Locate the cell with the specified text and output its (x, y) center coordinate. 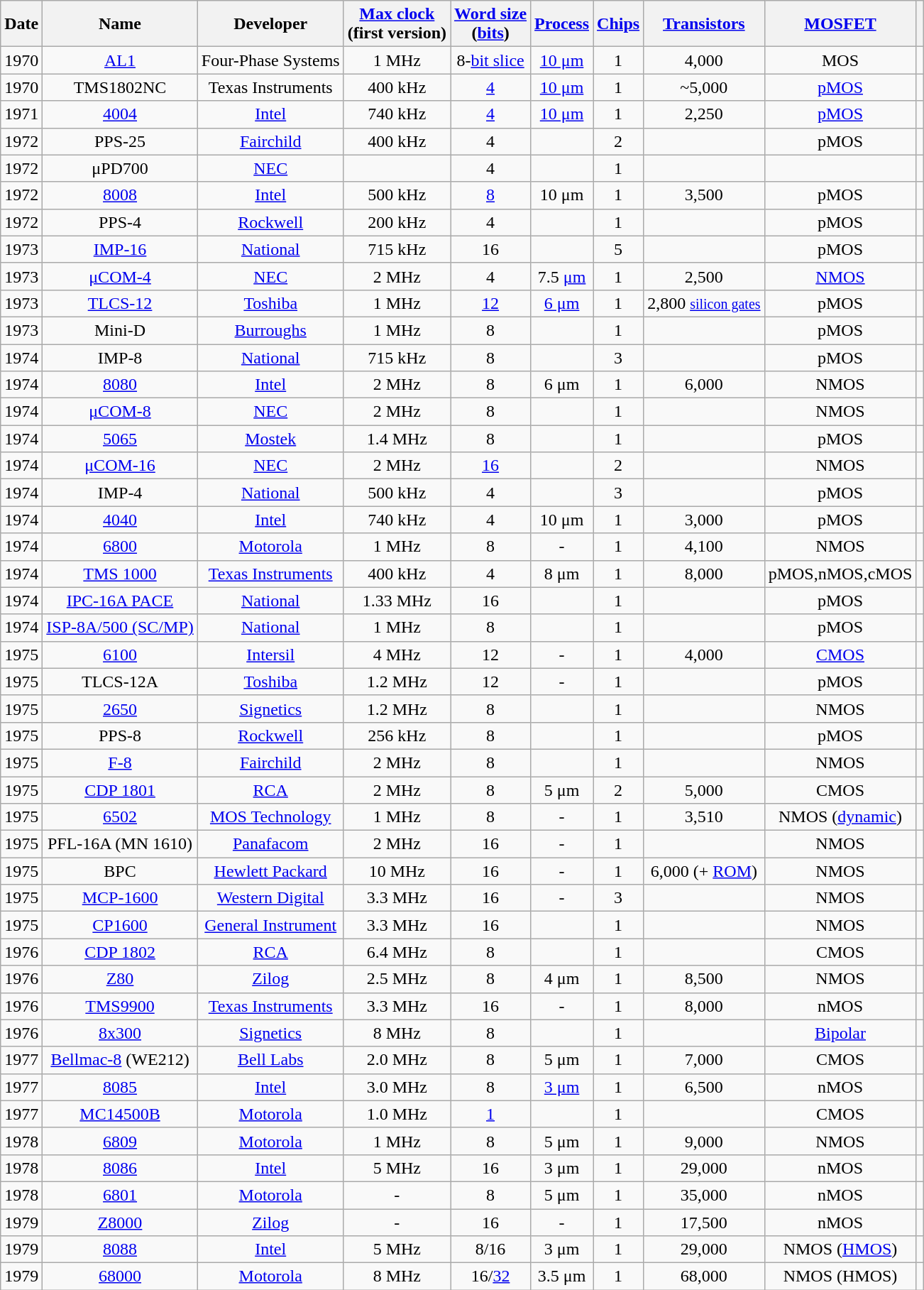
8 μm (562, 574)
5,000 (704, 790)
4040 (120, 520)
4004 (120, 114)
TMS9900 (120, 1006)
35,000 (704, 1195)
AL1 (120, 60)
9,000 (704, 1141)
6801 (120, 1195)
Burroughs (270, 330)
1.0 MHz (397, 1114)
Transistors (704, 24)
μCOM-4 (120, 276)
Z80 (120, 979)
8088 (120, 1250)
Name (120, 24)
Hewlett Packard (270, 871)
PFL-16A (MN 1610) (120, 844)
Bellmac-8 (WE212) (120, 1060)
Process (562, 24)
2650 (120, 709)
μCOM-16 (120, 466)
Mini-D (120, 330)
2.0 MHz (397, 1060)
3.5 μm (562, 1277)
MCP-1600 (120, 898)
Bell Labs (270, 1060)
Z8000 (120, 1222)
8x300 (120, 1033)
Word size(bits) (491, 24)
8080 (120, 385)
6100 (120, 655)
Western Digital (270, 898)
2,250 (704, 114)
5065 (120, 439)
ISP-8A/500 (SC/MP) (120, 628)
MOSFET (840, 24)
F-8 (120, 762)
10 MHz (397, 871)
Max clock(first version) (397, 24)
Mostek (270, 439)
MOS Technology (270, 817)
pMOS,nMOS,cMOS (840, 574)
IMP-16 (120, 249)
Intersil (270, 655)
3,500 (704, 195)
3,000 (704, 520)
6,000 (704, 385)
PPS-4 (120, 222)
8-bit slice (491, 60)
2.5 MHz (397, 979)
4 μm (562, 979)
CDP 1802 (120, 952)
BPC (120, 871)
Developer (270, 24)
TLCS-12A (120, 682)
PPS-25 (120, 141)
6502 (120, 817)
16/32 (491, 1277)
17,500 (704, 1222)
μCOM-8 (120, 412)
NMOS (dynamic) (840, 817)
7,000 (704, 1060)
General Instrument (270, 925)
6800 (120, 547)
1.4 MHz (397, 439)
μPD700 (120, 168)
8/16 (491, 1250)
68000 (120, 1277)
CDP 1801 (120, 790)
Four-Phase Systems (270, 60)
6,500 (704, 1087)
TMS1802NC (120, 87)
8086 (120, 1168)
1.33 MHz (397, 601)
TLCS-12 (120, 303)
2,500 (704, 276)
~5,000 (704, 87)
Panafacom (270, 844)
Date (21, 24)
6809 (120, 1141)
MOS (840, 60)
68,000 (704, 1277)
4,100 (704, 547)
6,000 (+ ROM) (704, 871)
256 kHz (397, 736)
PPS-8 (120, 736)
5 (619, 249)
1971 (21, 114)
IMP-4 (120, 493)
6.4 MHz (397, 952)
3,510 (704, 817)
7.5 μm (562, 276)
IPC-16A PACE (120, 601)
4 MHz (397, 655)
Bipolar (840, 1033)
8,500 (704, 979)
IMP-8 (120, 357)
8008 (120, 195)
200 kHz (397, 222)
TMS 1000 (120, 574)
2,800 silicon gates (704, 303)
8085 (120, 1087)
MC14500B (120, 1114)
CP1600 (120, 925)
Chips (619, 24)
3.0 MHz (397, 1087)
